Identify which cell holds the provided text, then report its [X, Y] central coordinate. 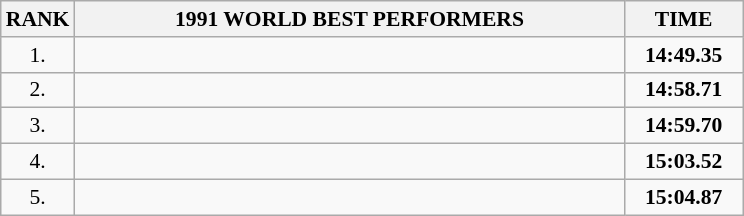
15:04.87 [684, 197]
2. [38, 90]
1991 WORLD BEST PERFORMERS [349, 19]
4. [38, 162]
14:58.71 [684, 90]
TIME [684, 19]
5. [38, 197]
15:03.52 [684, 162]
3. [38, 126]
14:49.35 [684, 55]
14:59.70 [684, 126]
RANK [38, 19]
1. [38, 55]
